Detect which cell encompasses the target text, then output its (x, y) center coordinate. 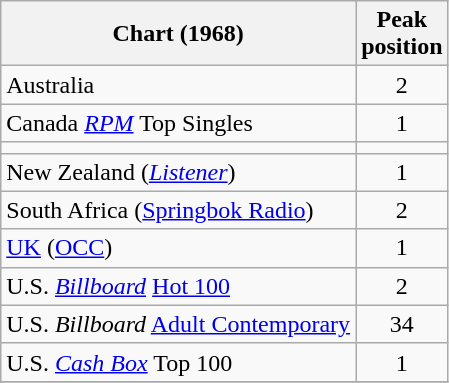
U.S. Billboard Adult Contemporary (178, 324)
Chart (1968) (178, 34)
Peakposition (402, 34)
Canada RPM Top Singles (178, 123)
Australia (178, 85)
U.S. Billboard Hot 100 (178, 286)
UK (OCC) (178, 248)
South Africa (Springbok Radio) (178, 210)
U.S. Cash Box Top 100 (178, 362)
34 (402, 324)
New Zealand (Listener) (178, 172)
